Capture the cell that displays the provided text and extract its [x, y] central coordinate. 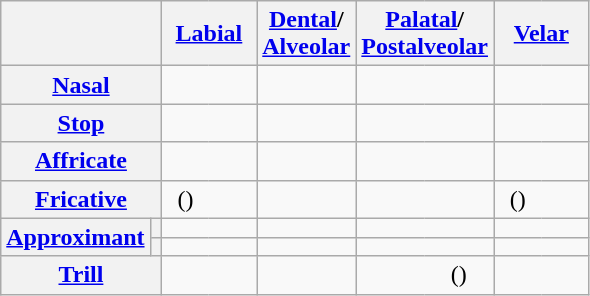
Labial [209, 34]
Nasal [81, 85]
Palatal/Postalveolar [425, 34]
Fricative [81, 199]
Dental/Alveolar [306, 34]
Affricate [81, 161]
Velar [542, 34]
Approximant [76, 237]
Trill [81, 275]
Stop [81, 123]
